Search for the cell housing the specified text and yield its [x, y] center coordinate. 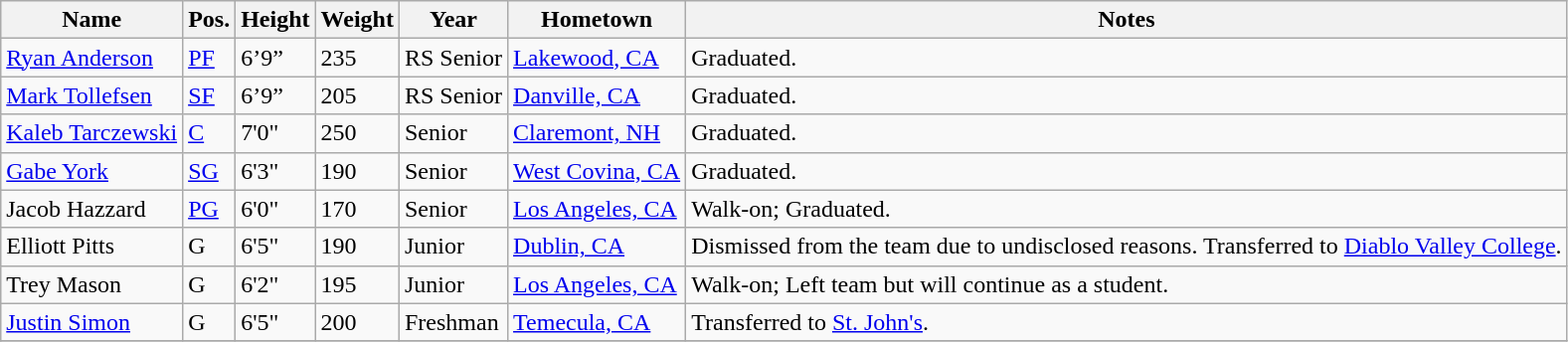
6'0" [275, 209]
PG [209, 209]
Name [91, 20]
195 [357, 284]
SG [209, 171]
Elliott Pitts [91, 247]
170 [357, 209]
West Covina, CA [597, 171]
Freshman [453, 322]
Pos. [209, 20]
Dismissed from the team due to undisclosed reasons. Transferred to Diablo Valley College. [1127, 247]
Justin Simon [91, 322]
250 [357, 133]
PF [209, 58]
200 [357, 322]
Walk-on; Left team but will continue as a student. [1127, 284]
Danville, CA [597, 95]
205 [357, 95]
Temecula, CA [597, 322]
Lakewood, CA [597, 58]
Mark Tollefsen [91, 95]
Weight [357, 20]
Kaleb Tarczewski [91, 133]
6'3" [275, 171]
Trey Mason [91, 284]
Walk-on; Graduated. [1127, 209]
Dublin, CA [597, 247]
Jacob Hazzard [91, 209]
Claremont, NH [597, 133]
SF [209, 95]
Gabe York [91, 171]
Year [453, 20]
C [209, 133]
Height [275, 20]
7'0" [275, 133]
Hometown [597, 20]
Ryan Anderson [91, 58]
Notes [1127, 20]
6'2" [275, 284]
235 [357, 58]
Transferred to St. John's. [1127, 322]
